Determine the (x, y) coordinate at the center of the cell enclosing the given text.  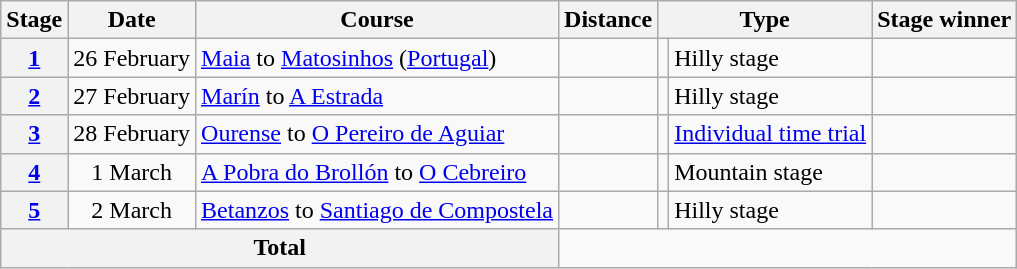
Ourense to O Pereiro de Aguiar (378, 134)
Type (765, 20)
26 February (132, 58)
Maia to Matosinhos (Portugal) (378, 58)
27 February (132, 96)
28 February (132, 134)
1 March (132, 172)
2 (34, 96)
Mountain stage (770, 172)
1 (34, 58)
2 March (132, 210)
4 (34, 172)
Distance (608, 20)
Stage winner (944, 20)
Course (378, 20)
3 (34, 134)
Individual time trial (770, 134)
A Pobra do Brollón to O Cebreiro (378, 172)
Betanzos to Santiago de Compostela (378, 210)
5 (34, 210)
Total (280, 248)
Stage (34, 20)
Date (132, 20)
Marín to A Estrada (378, 96)
